Detect which cell encompasses the target text, then output its (x, y) center coordinate. 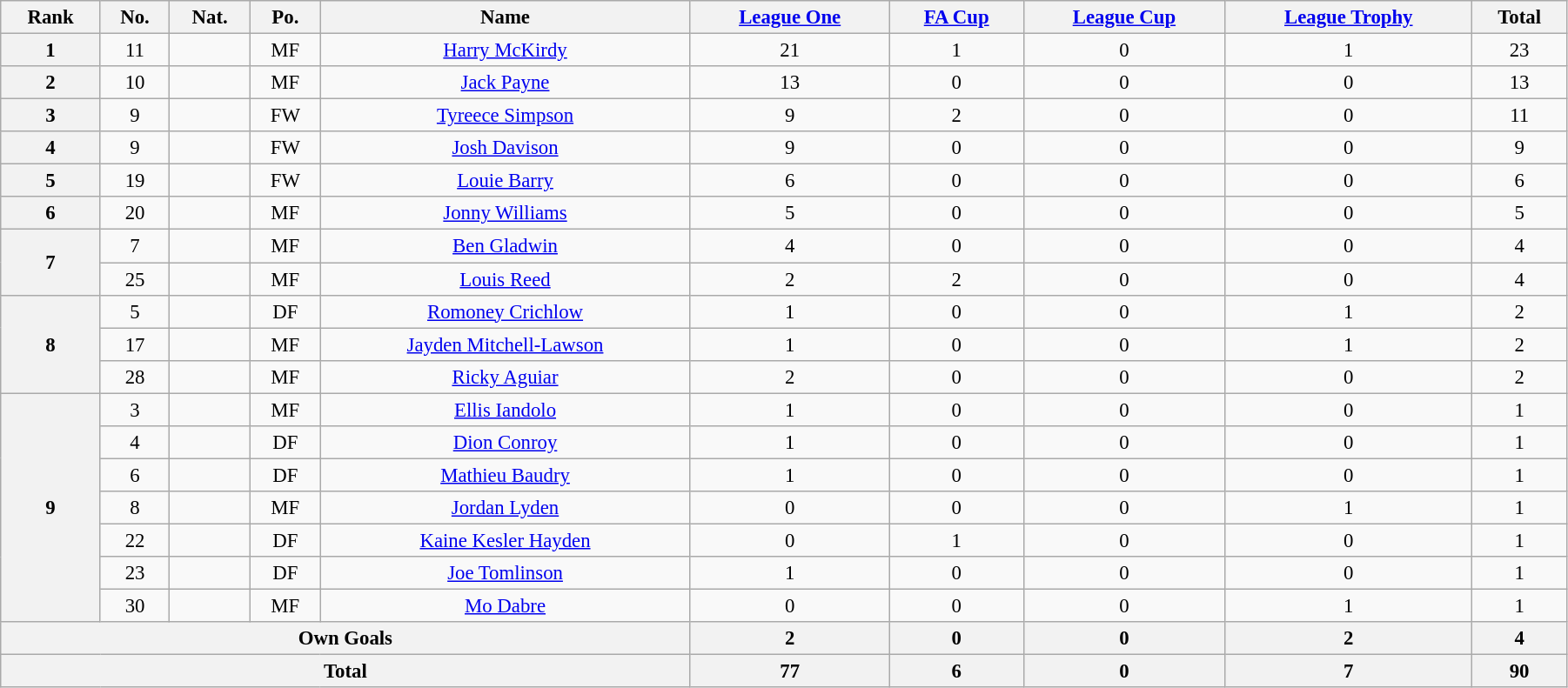
21 (790, 50)
Jayden Mitchell-Lawson (505, 344)
30 (134, 606)
Jordan Lyden (505, 508)
Kaine Kesler Hayden (505, 540)
Ellis Iandolo (505, 410)
Tyreece Simpson (505, 116)
Joe Tomlinson (505, 573)
17 (134, 344)
10 (134, 83)
Louis Reed (505, 279)
Mo Dabre (505, 606)
FA Cup (956, 17)
22 (134, 540)
Romoney Crichlow (505, 311)
Nat. (211, 17)
Harry McKirdy (505, 50)
90 (1519, 671)
19 (134, 181)
Jonny Williams (505, 213)
Ben Gladwin (505, 246)
League Trophy (1349, 17)
Josh Davison (505, 148)
Dion Conroy (505, 443)
League Cup (1124, 17)
20 (134, 213)
No. (134, 17)
28 (134, 377)
Mathieu Baudry (505, 475)
Jack Payne (505, 83)
Own Goals (345, 638)
Rank (50, 17)
League One (790, 17)
77 (790, 671)
Ricky Aguiar (505, 377)
25 (134, 279)
Name (505, 17)
Louie Barry (505, 181)
Po. (285, 17)
